Identify which cell holds the provided text, then report its [x, y] central coordinate. 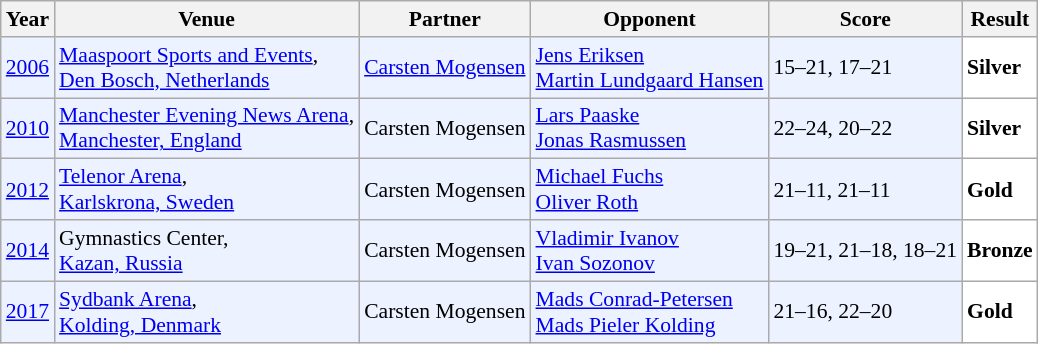
Year [28, 19]
Partner [444, 19]
Maaspoort Sports and Events,Den Bosch, Netherlands [206, 68]
Michael Fuchs Oliver Roth [650, 190]
2006 [28, 68]
Vladimir Ivanov Ivan Sozonov [650, 250]
Sydbank Arena,Kolding, Denmark [206, 312]
2014 [28, 250]
Jens Eriksen Martin Lundgaard Hansen [650, 68]
2012 [28, 190]
22–24, 20–22 [865, 128]
15–21, 17–21 [865, 68]
Manchester Evening News Arena,Manchester, England [206, 128]
2017 [28, 312]
Lars Paaske Jonas Rasmussen [650, 128]
Opponent [650, 19]
21–16, 22–20 [865, 312]
Score [865, 19]
Bronze [1000, 250]
Venue [206, 19]
Telenor Arena,Karlskrona, Sweden [206, 190]
Mads Conrad-Petersen Mads Pieler Kolding [650, 312]
21–11, 21–11 [865, 190]
19–21, 21–18, 18–21 [865, 250]
2010 [28, 128]
Gymnastics Center,Kazan, Russia [206, 250]
Result [1000, 19]
